Locate the cell with the specified text and output its [X, Y] center coordinate. 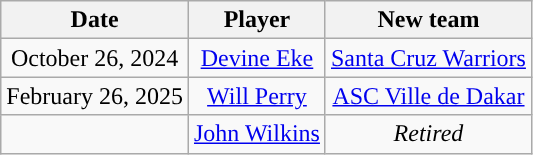
Will Perry [256, 96]
Retired [428, 134]
John Wilkins [256, 134]
Santa Cruz Warriors [428, 58]
Devine Eke [256, 58]
Date [95, 20]
ASC Ville de Dakar [428, 96]
October 26, 2024 [95, 58]
New team [428, 20]
Player [256, 20]
February 26, 2025 [95, 96]
